Return (x, y) of the center of cell containing provided text 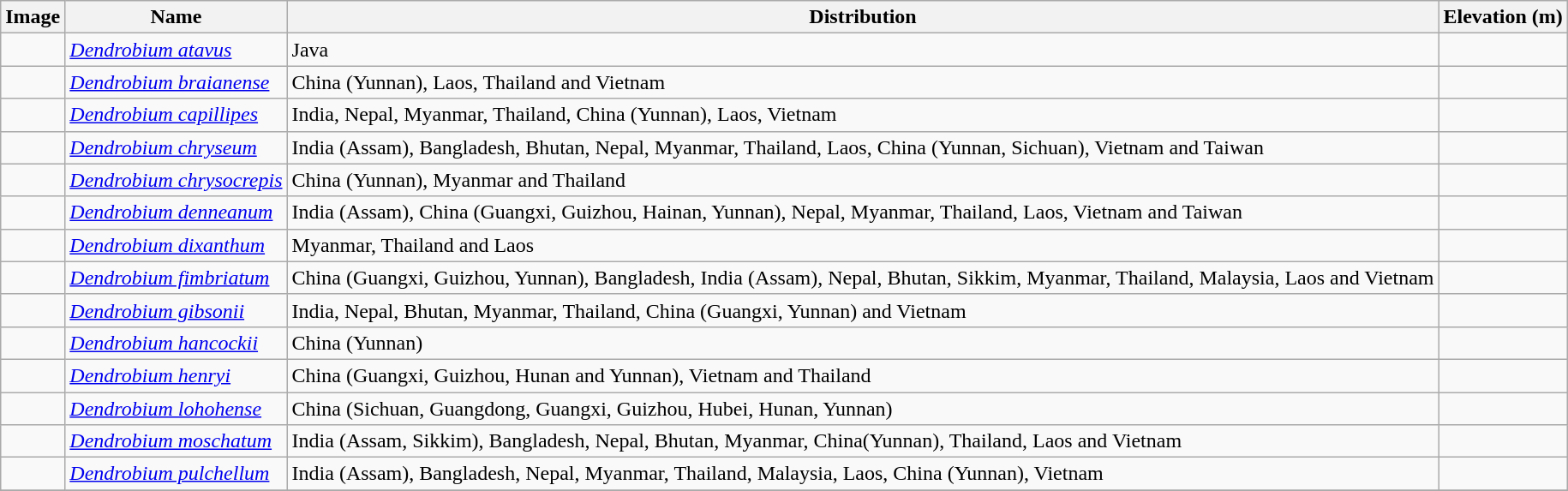
China (Guangxi, Guizhou, Yunnan), Bangladesh, India (Assam), Nepal, Bhutan, Sikkim, Myanmar, Thailand, Malaysia, Laos and Vietnam (863, 278)
India (Assam), Bangladesh, Nepal, Myanmar, Thailand, Malaysia, Laos, China (Yunnan), Vietnam (863, 474)
Java (863, 50)
India (Assam), China (Guangxi, Guizhou, Hainan, Yunnan), Nepal, Myanmar, Thailand, Laos, Vietnam and Taiwan (863, 213)
Dendrobium pulchellum (177, 474)
Dendrobium atavus (177, 50)
Dendrobium henryi (177, 375)
Dendrobium chrysocrepis (177, 180)
Dendrobium lohohense (177, 409)
Dendrobium capillipes (177, 115)
Dendrobium gibsonii (177, 310)
Distribution (863, 17)
India, Nepal, Myanmar, Thailand, China (Yunnan), Laos, Vietnam (863, 115)
India (Assam, Sikkim), Bangladesh, Nepal, Bhutan, Myanmar, China(Yunnan), Thailand, Laos and Vietnam (863, 441)
China (Guangxi, Guizhou, Hunan and Yunnan), Vietnam and Thailand (863, 375)
Image (33, 17)
Dendrobium denneanum (177, 213)
China (Yunnan), Laos, Thailand and Vietnam (863, 82)
Dendrobium chryseum (177, 147)
China (Yunnan), Myanmar and Thailand (863, 180)
Dendrobium braianense (177, 82)
Elevation (m) (1503, 17)
Dendrobium dixanthum (177, 245)
India (Assam), Bangladesh, Bhutan, Nepal, Myanmar, Thailand, Laos, China (Yunnan, Sichuan), Vietnam and Taiwan (863, 147)
Dendrobium moschatum (177, 441)
Name (177, 17)
China (Sichuan, Guangdong, Guangxi, Guizhou, Hubei, Hunan, Yunnan) (863, 409)
Myanmar, Thailand and Laos (863, 245)
Dendrobium fimbriatum (177, 278)
India, Nepal, Bhutan, Myanmar, Thailand, China (Guangxi, Yunnan) and Vietnam (863, 310)
China (Yunnan) (863, 343)
Dendrobium hancockii (177, 343)
